Locate the cell with the specified text and output its [X, Y] center coordinate. 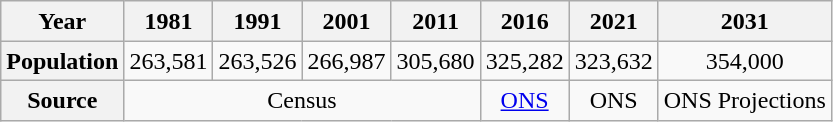
354,000 [744, 61]
Population [62, 61]
263,581 [168, 61]
305,680 [436, 61]
323,632 [614, 61]
Source [62, 100]
2011 [436, 21]
325,282 [524, 61]
1991 [258, 21]
2031 [744, 21]
263,526 [258, 61]
Census [302, 100]
Year [62, 21]
266,987 [346, 61]
2021 [614, 21]
1981 [168, 21]
2001 [346, 21]
ONS Projections [744, 100]
2016 [524, 21]
